Return [x, y] of the center of cell containing provided text 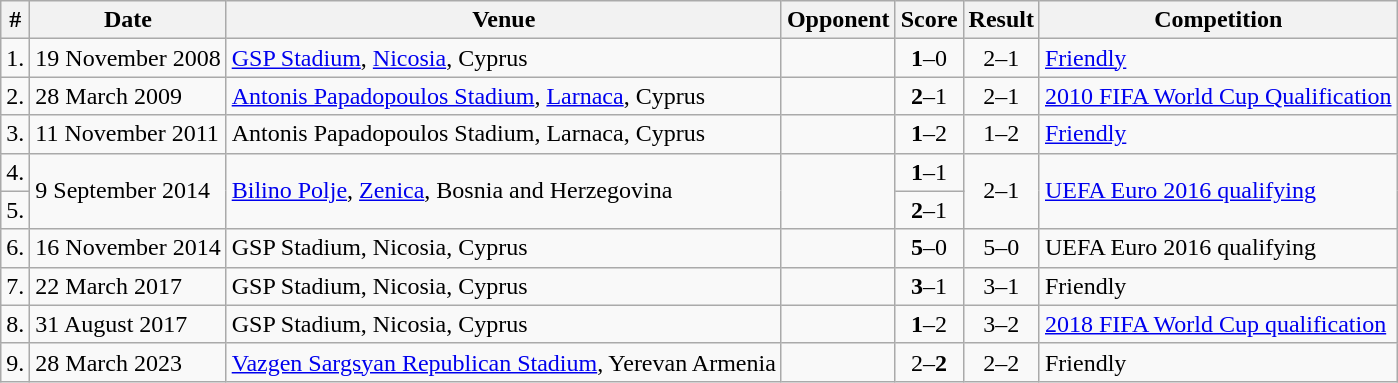
2010 FIFA World Cup Qualification [1218, 96]
Score [929, 20]
22 March 2017 [128, 286]
11 November 2011 [128, 134]
Venue [504, 20]
1–1 [929, 172]
Result [1001, 20]
5. [16, 210]
Date [128, 20]
Bilino Polje, Zenica, Bosnia and Herzegovina [504, 191]
2. [16, 96]
1–0 [929, 58]
31 August 2017 [128, 324]
9 September 2014 [128, 191]
Competition [1218, 20]
28 March 2023 [128, 362]
# [16, 20]
7. [16, 286]
1. [16, 58]
4. [16, 172]
19 November 2008 [128, 58]
Opponent [838, 20]
28 March 2009 [128, 96]
3. [16, 134]
Vazgen Sargsyan Republican Stadium, Yerevan Armenia [504, 362]
2018 FIFA World Cup qualification [1218, 324]
8. [16, 324]
16 November 2014 [128, 248]
3–2 [1001, 324]
6. [16, 248]
9. [16, 362]
